Find where the given text appears and provide that cell's center as (x, y) coordinate. 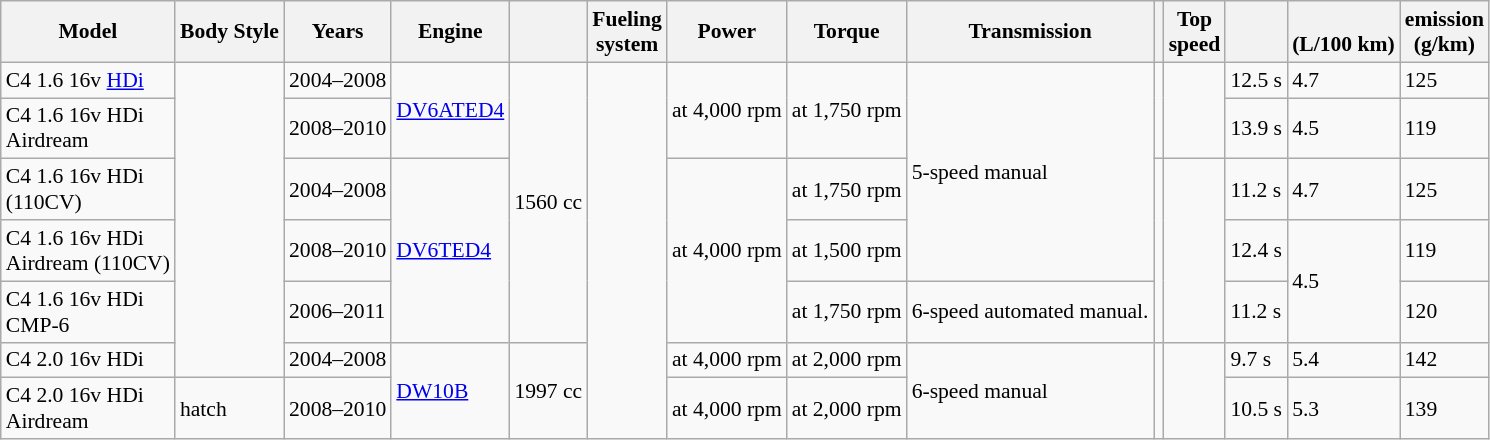
Transmission (1030, 32)
C4 1.6 16v HDi(110CV) (88, 190)
12.5 s (1256, 80)
Topspeed (1195, 32)
6-speed automated manual. (1030, 312)
2006–2011 (338, 312)
C4 1.6 16v HDiCMP-6 (88, 312)
DW10B (450, 390)
C4 2.0 16v HDiAirdream (88, 408)
1997 cc (548, 390)
Torque (847, 32)
1560 cc (548, 202)
5.3 (1344, 408)
DV6ATED4 (450, 110)
C4 1.6 16v HDiAirdream (110CV) (88, 250)
at 1,500 rpm (847, 250)
C4 1.6 16v HDiAirdream (88, 128)
Model (88, 32)
hatch (230, 408)
C4 1.6 16v HDi (88, 80)
Years (338, 32)
(L/100 km) (1344, 32)
13.9 s (1256, 128)
12.4 s (1256, 250)
Body Style (230, 32)
emission(g/km) (1444, 32)
142 (1444, 360)
6-speed manual (1030, 390)
10.5 s (1256, 408)
9.7 s (1256, 360)
139 (1444, 408)
5.4 (1344, 360)
DV6TED4 (450, 250)
5-speed manual (1030, 172)
Fuelingsystem (627, 32)
120 (1444, 312)
Power (727, 32)
Engine (450, 32)
C4 2.0 16v HDi (88, 360)
